Extract the [x, y] coordinate from the center of the cell holding the provided text.  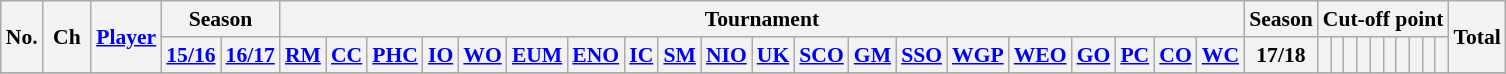
PC [1134, 55]
SM [680, 55]
Cut-off point [1384, 19]
EUM [537, 55]
Ch [68, 36]
PHC [395, 55]
Player [126, 36]
GO [1094, 55]
IC [641, 55]
Total [1476, 36]
IO [440, 55]
WEO [1040, 55]
17/18 [1281, 55]
Tournament [762, 19]
NIO [726, 55]
15/16 [190, 55]
WC [1220, 55]
No. [22, 36]
16/17 [250, 55]
RM [303, 55]
CO [1176, 55]
WO [482, 55]
UK [774, 55]
ENO [596, 55]
CC [346, 55]
SCO [822, 55]
GM [872, 55]
SSO [922, 55]
WGP [978, 55]
